Capture the cell that displays the provided text and extract its (x, y) central coordinate. 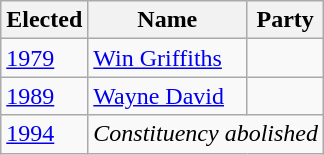
Elected (44, 20)
Wayne David (168, 96)
Constituency abolished (206, 134)
1989 (44, 96)
Win Griffiths (168, 58)
1994 (44, 134)
1979 (44, 58)
Name (168, 20)
Party (286, 20)
